Output the [X, Y] coordinate of the center of the cell containing the given text.  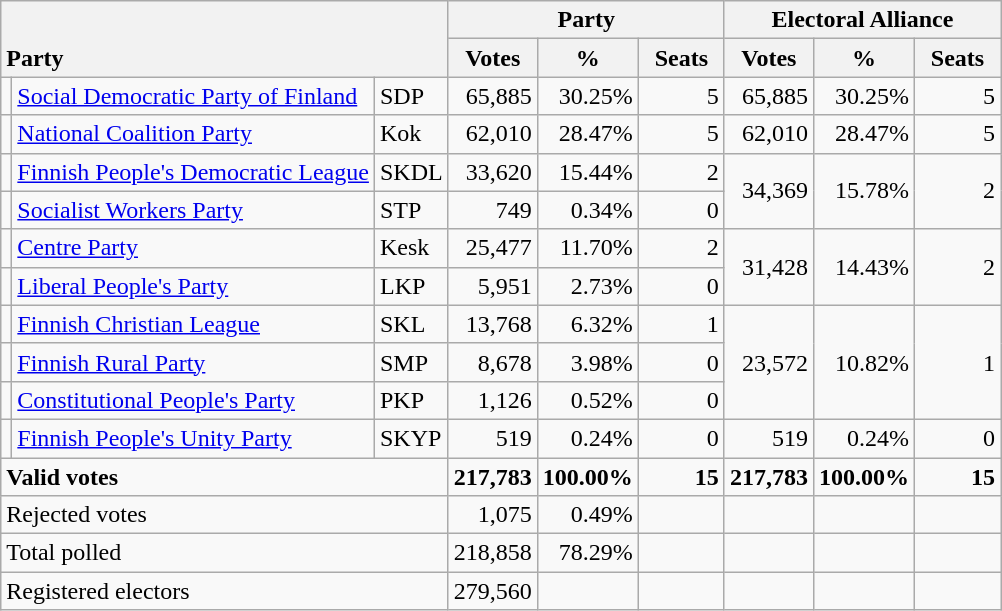
PKP [411, 400]
3.98% [588, 362]
279,560 [492, 591]
Valid votes [224, 477]
13,768 [492, 324]
34,369 [768, 191]
SDP [411, 96]
218,858 [492, 553]
Liberal People's Party [194, 286]
Kesk [411, 248]
SKDL [411, 172]
National Coalition Party [194, 134]
1,075 [492, 515]
78.29% [588, 553]
Finnish Rural Party [194, 362]
Registered electors [224, 591]
SKL [411, 324]
Social Democratic Party of Finland [194, 96]
2.73% [588, 286]
11.70% [588, 248]
LKP [411, 286]
Centre Party [194, 248]
0.34% [588, 210]
10.82% [864, 362]
Finnish Christian League [194, 324]
8,678 [492, 362]
15.78% [864, 191]
STP [411, 210]
Rejected votes [224, 515]
SKYP [411, 438]
Electoral Alliance [862, 20]
0.52% [588, 400]
6.32% [588, 324]
1,126 [492, 400]
15.44% [588, 172]
31,428 [768, 267]
23,572 [768, 362]
25,477 [492, 248]
749 [492, 210]
Kok [411, 134]
33,620 [492, 172]
Constitutional People's Party [194, 400]
Socialist Workers Party [194, 210]
0.49% [588, 515]
Finnish People's Unity Party [194, 438]
Finnish People's Democratic League [194, 172]
SMP [411, 362]
14.43% [864, 267]
5,951 [492, 286]
Total polled [224, 553]
